Detect which cell encompasses the target text, then output its (X, Y) center coordinate. 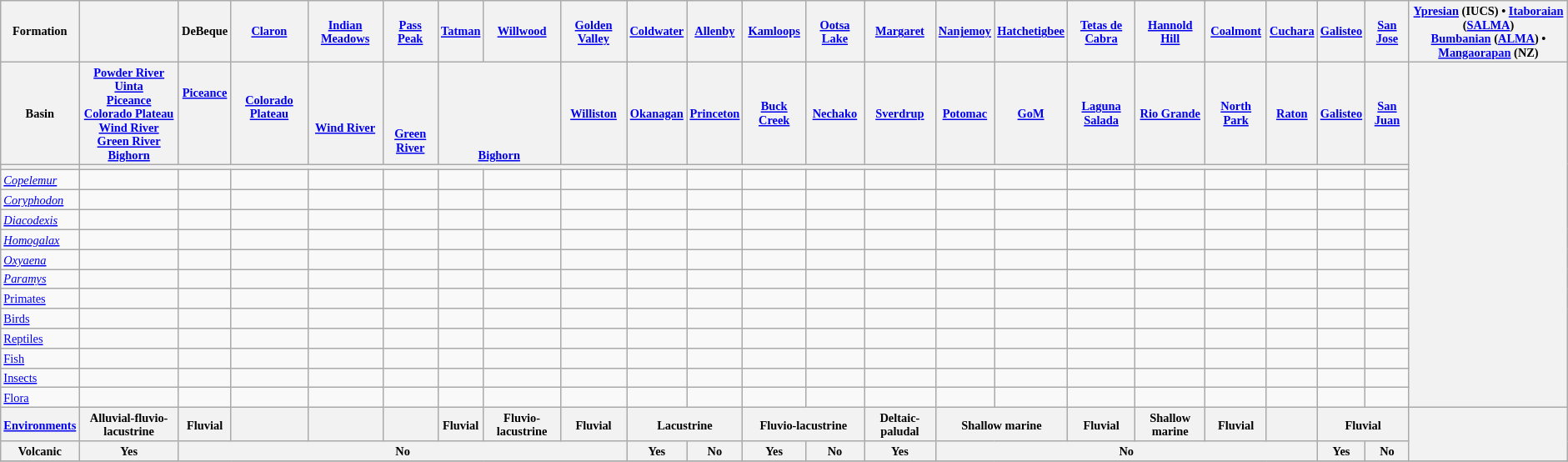
Environments (40, 424)
Ootsa Lake (834, 30)
Williston (594, 113)
Rio Grande (1170, 113)
Volcanic (40, 450)
Deltaic-paludal (900, 424)
Buck Creek (774, 113)
Hannold Hill (1170, 30)
Colorado Plateau (269, 113)
Sverdrup (900, 113)
Tatman (460, 30)
Powder RiverUintaPiceanceColorado PlateauWind RiverGreen RiverBighorn (129, 113)
Laguna Salada (1102, 113)
Indian Meadows (345, 30)
Fish (40, 358)
Golden Valley (594, 30)
Nechako (834, 113)
Lacustrine (685, 424)
Insects (40, 378)
Okanagan (657, 113)
Green River (410, 113)
Birds (40, 319)
Diacodexis (40, 219)
Homogalax (40, 239)
Piceance (204, 113)
Paramys (40, 279)
San Juan (1387, 113)
Copelemur (40, 180)
Wind River (345, 113)
Pass Peak (410, 30)
Reptiles (40, 338)
Potomac (964, 113)
Oxyaena (40, 259)
Raton (1292, 113)
GoM (1031, 113)
Hatchetigbee (1031, 30)
Coryphodon (40, 199)
Ypresian (IUCS) • Itaboraian (SALMA)Bumbanian (ALMA) • Mangaorapan (NZ) (1489, 30)
Cuchara (1292, 30)
Allenby (715, 30)
Kamloops (774, 30)
Basin (40, 113)
Coalmont (1235, 30)
Willwood (522, 30)
Alluvial-fluvio-lacustrine (129, 424)
Claron (269, 30)
DeBeque (204, 30)
Margaret (900, 30)
Princeton (715, 113)
Nanjemoy (964, 30)
North Park (1235, 113)
Formation (40, 30)
San Jose (1387, 30)
Coldwater (657, 30)
Primates (40, 299)
Bighorn (498, 113)
Flora (40, 397)
Tetas de Cabra (1102, 30)
